Provide the (x, y) coordinate of the cell's center where the given text is located.  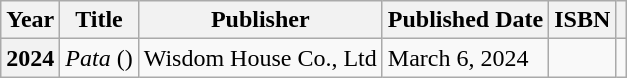
Title (99, 20)
2024 (30, 58)
Year (30, 20)
Wisdom House Co., Ltd (260, 58)
March 6, 2024 (465, 58)
Pata () (99, 58)
Publisher (260, 20)
Published Date (465, 20)
ISBN (582, 20)
